Extract the (X, Y) coordinate from the center of the cell holding the provided text.  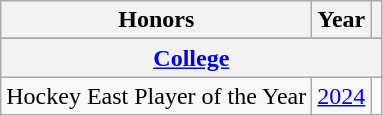
Honors (156, 20)
College (192, 58)
Hockey East Player of the Year (156, 96)
2024 (342, 96)
Year (342, 20)
